Return the [X, Y] coordinate for the center point of the cell that contains the specified text.  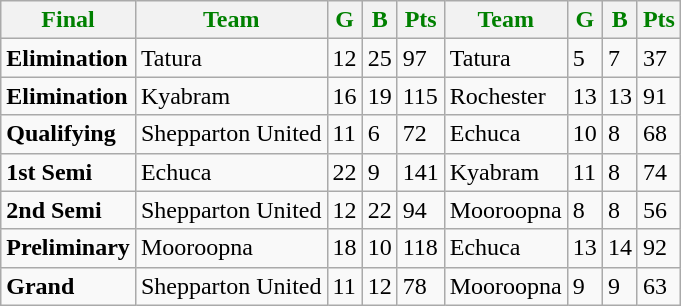
14 [620, 248]
Rochester [506, 96]
Grand [68, 286]
118 [420, 248]
91 [658, 96]
68 [658, 134]
78 [420, 286]
72 [420, 134]
Final [68, 20]
63 [658, 286]
5 [584, 58]
141 [420, 172]
37 [658, 58]
97 [420, 58]
Qualifying [68, 134]
2nd Semi [68, 210]
92 [658, 248]
7 [620, 58]
19 [380, 96]
16 [344, 96]
25 [380, 58]
56 [658, 210]
6 [380, 134]
18 [344, 248]
74 [658, 172]
Preliminary [68, 248]
94 [420, 210]
115 [420, 96]
1st Semi [68, 172]
